Return [x, y] of the center of cell containing provided text 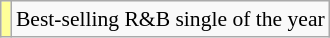
Best-selling R&B single of the year [170, 19]
